Provide the (X, Y) coordinate of the cell's center where the given text is located.  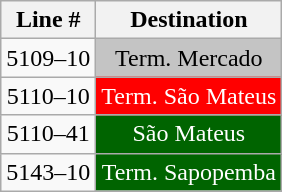
5110–41 (48, 134)
Term. Sapopemba (189, 172)
5110–10 (48, 96)
Term. São Mateus (189, 96)
São Mateus (189, 134)
5143–10 (48, 172)
Destination (189, 20)
Term. Mercado (189, 58)
Line # (48, 20)
5109–10 (48, 58)
